Identify which cell holds the provided text, then report its (X, Y) central coordinate. 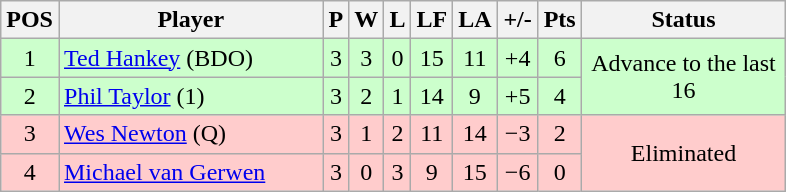
Michael van Gerwen (190, 172)
−6 (518, 172)
P (336, 20)
+/- (518, 20)
Eliminated (684, 153)
Ted Hankey (BDO) (190, 58)
LA (475, 20)
Phil Taylor (1) (190, 96)
6 (560, 58)
L (398, 20)
Wes Newton (Q) (190, 134)
Status (684, 20)
Player (190, 20)
Advance to the last 16 (684, 77)
+4 (518, 58)
W (366, 20)
LF (432, 20)
Pts (560, 20)
+5 (518, 96)
POS (30, 20)
−3 (518, 134)
